Scan for the cell matching the given text and deliver its (X, Y) coordinate at center. 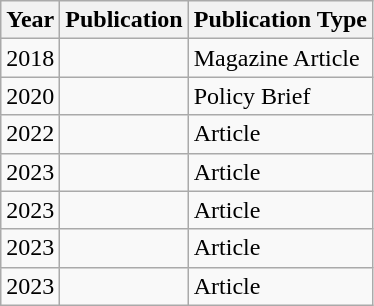
Publication Type (280, 20)
2018 (30, 58)
2020 (30, 96)
Publication (124, 20)
Policy Brief (280, 96)
2022 (30, 134)
Year (30, 20)
Magazine Article (280, 58)
